Find where the given text appears and provide that cell's center as [x, y] coordinate. 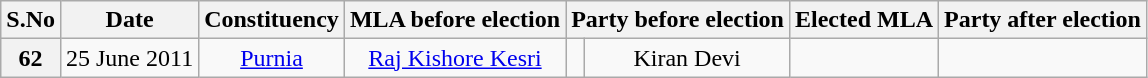
25 June 2011 [129, 58]
Party after election [1043, 20]
S.No [31, 20]
62 [31, 58]
Constituency [272, 20]
Raj Kishore Kesri [454, 58]
Date [129, 20]
MLA before election [454, 20]
Party before election [678, 20]
Purnia [272, 58]
Kiran Devi [688, 58]
Elected MLA [864, 20]
